Output the [x, y] coordinate of the center of the cell containing the given text.  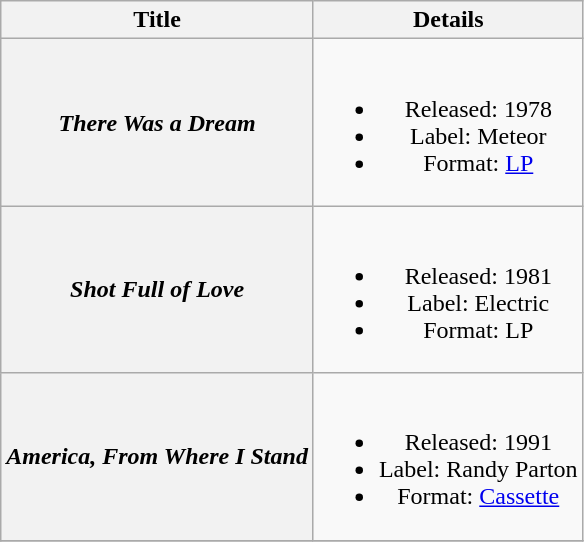
There Was a Dream [158, 122]
Released: 1981Label: ElectricFormat: LP [448, 290]
Released: 1991Label: Randy PartonFormat: Cassette [448, 456]
Released: 1978Label: MeteorFormat: LP [448, 122]
Title [158, 20]
Shot Full of Love [158, 290]
America, From Where I Stand [158, 456]
Details [448, 20]
